From the cell containing the given text, extract its center point as [X, Y] coordinate. 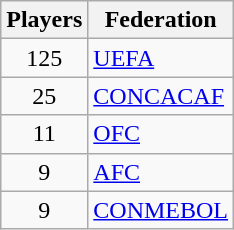
Players [44, 20]
Federation [161, 20]
OFC [161, 134]
UEFA [161, 58]
25 [44, 96]
CONCACAF [161, 96]
CONMEBOL [161, 210]
AFC [161, 172]
11 [44, 134]
125 [44, 58]
